Search for the cell housing the specified text and yield its [x, y] center coordinate. 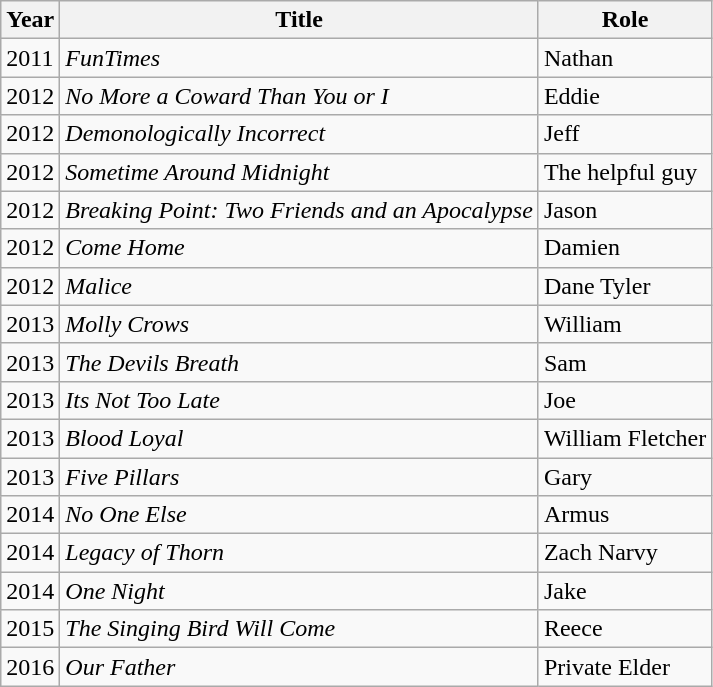
Demonologically Incorrect [300, 134]
William Fletcher [624, 438]
No One Else [300, 515]
Gary [624, 477]
Armus [624, 515]
Jake [624, 591]
Role [624, 20]
Eddie [624, 96]
One Night [300, 591]
2016 [30, 667]
The helpful guy [624, 172]
Jeff [624, 134]
The Singing Bird Will Come [300, 629]
Legacy of Thorn [300, 553]
Jason [624, 210]
Nathan [624, 58]
Blood Loyal [300, 438]
Five Pillars [300, 477]
Zach Narvy [624, 553]
Reece [624, 629]
FunTimes [300, 58]
2015 [30, 629]
Title [300, 20]
The Devils Breath [300, 362]
Its Not Too Late [300, 400]
Come Home [300, 248]
Molly Crows [300, 324]
Private Elder [624, 667]
Sam [624, 362]
Dane Tyler [624, 286]
Sometime Around Midnight [300, 172]
Breaking Point: Two Friends and an Apocalypse [300, 210]
Our Father [300, 667]
William [624, 324]
No More a Coward Than You or I [300, 96]
Malice [300, 286]
Joe [624, 400]
Damien [624, 248]
Year [30, 20]
2011 [30, 58]
